Extract the [x, y] coordinate from the center of the cell holding the provided text.  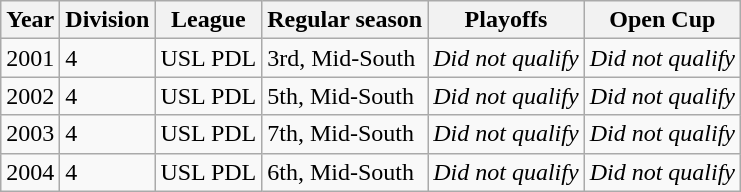
2003 [30, 134]
2004 [30, 172]
7th, Mid-South [345, 134]
Division [108, 20]
Year [30, 20]
6th, Mid-South [345, 172]
Playoffs [506, 20]
Regular season [345, 20]
5th, Mid-South [345, 96]
2001 [30, 58]
2002 [30, 96]
Open Cup [662, 20]
League [208, 20]
3rd, Mid-South [345, 58]
